Search for the cell housing the specified text and yield its [X, Y] center coordinate. 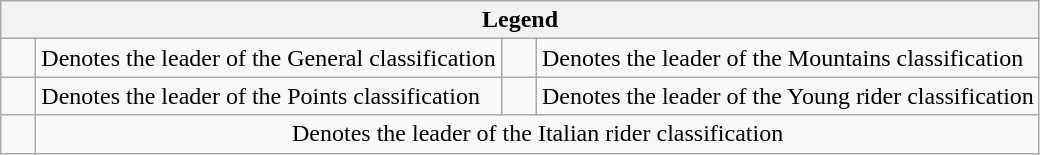
Legend [520, 20]
Denotes the leader of the General classification [269, 58]
Denotes the leader of the Young rider classification [788, 96]
Denotes the leader of the Mountains classification [788, 58]
Denotes the leader of the Italian rider classification [538, 134]
Denotes the leader of the Points classification [269, 96]
